For the text-containing cell, return its midpoint in [X, Y] coordinate format. 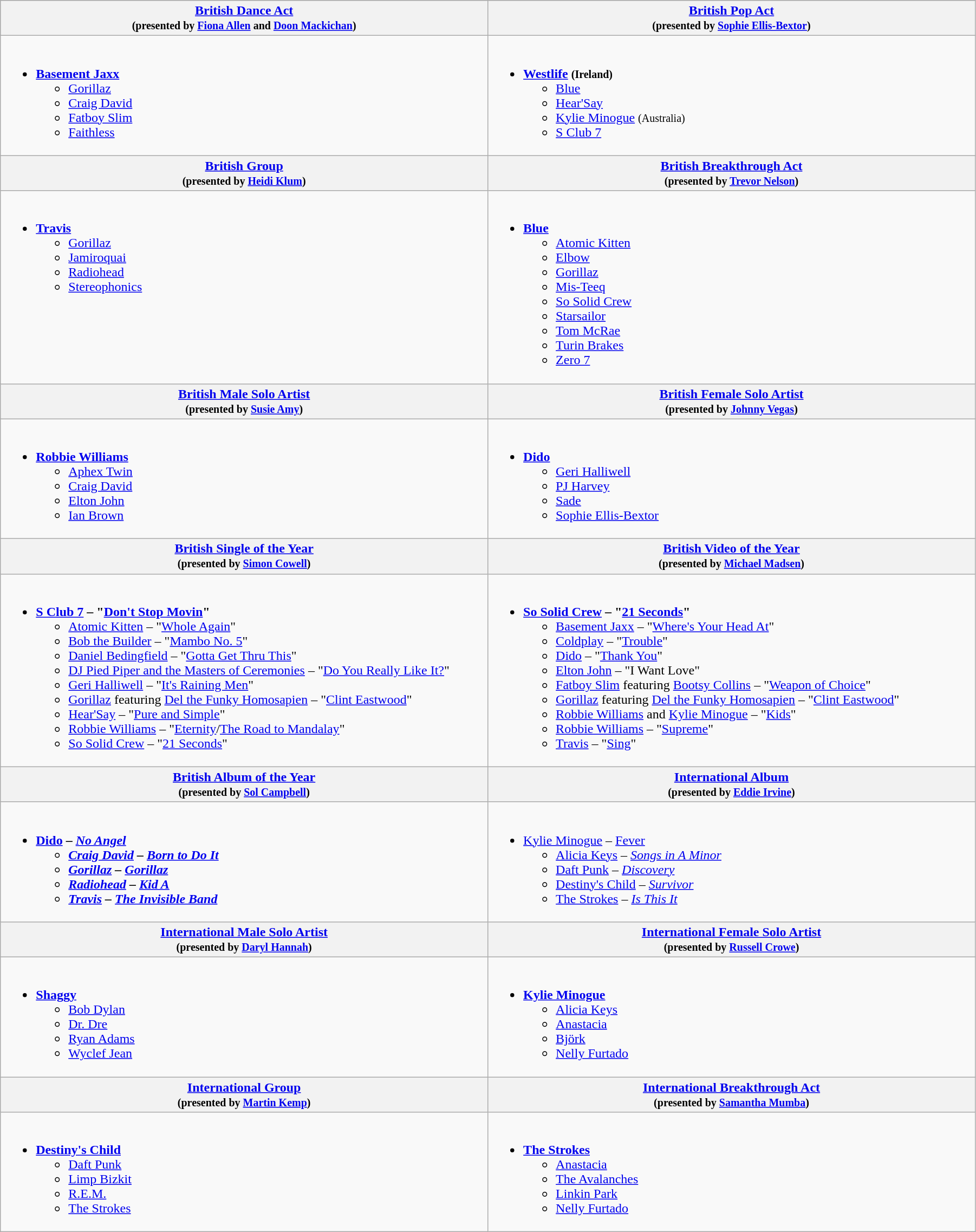
British Dance Act(presented by Fiona Allen and Doon Mackichan) [244, 18]
British Pop Act(presented by Sophie Ellis-Bextor) [732, 18]
British Single of the Year(presented by Simon Cowell) [244, 556]
International Breakthrough Act(presented by Samantha Mumba) [732, 1094]
Robbie WilliamsAphex TwinCraig DavidElton JohnIan Brown [244, 479]
Kylie MinogueAlicia KeysAnastaciaBjörkNelly Furtado [732, 1016]
TravisGorillazJamiroquaiRadioheadStereophonics [244, 287]
The StrokesAnastaciaThe AvalanchesLinkin ParkNelly Furtado [732, 1172]
International Album(presented by Eddie Irvine) [732, 784]
Destiny's ChildDaft PunkLimp BizkitR.E.M.The Strokes [244, 1172]
International Female Solo Artist(presented by Russell Crowe) [732, 939]
British Album of the Year(presented by Sol Campbell) [244, 784]
British Breakthrough Act(presented by Trevor Nelson) [732, 173]
DidoGeri HalliwellPJ HarveySadeSophie Ellis-Bextor [732, 479]
Kylie Minogue – FeverAlicia Keys – Songs in A MinorDaft Punk – DiscoveryDestiny's Child – SurvivorThe Strokes – Is This It [732, 861]
British Female Solo Artist(presented by Johnny Vegas) [732, 401]
Basement JaxxGorillazCraig DavidFatboy SlimFaithless [244, 95]
BlueAtomic KittenElbowGorillazMis-TeeqSo Solid CrewStarsailorTom McRaeTurin BrakesZero 7 [732, 287]
British Group(presented by Heidi Klum) [244, 173]
British Video of the Year(presented by Michael Madsen) [732, 556]
Westlife (Ireland)BlueHear'SayKylie Minogue (Australia)S Club 7 [732, 95]
International Male Solo Artist(presented by Daryl Hannah) [244, 939]
British Male Solo Artist(presented by Susie Amy) [244, 401]
Dido – No AngelCraig David – Born to Do ItGorillaz – GorillazRadiohead – Kid ATravis – The Invisible Band [244, 861]
ShaggyBob DylanDr. DreRyan AdamsWyclef Jean [244, 1016]
International Group(presented by Martin Kemp) [244, 1094]
